Identify which cell holds the provided text, then report its (x, y) central coordinate. 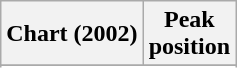
Peakposition (189, 34)
Chart (2002) (72, 34)
